Detect which cell encompasses the target text, then output its [X, Y] center coordinate. 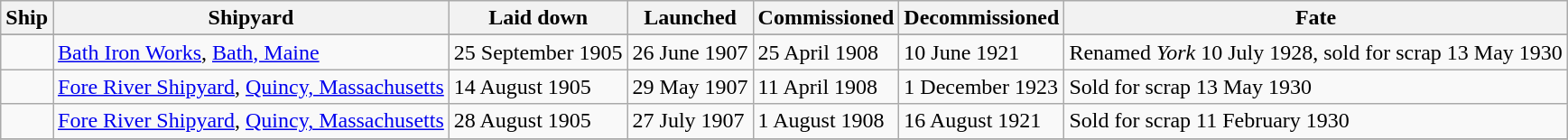
27 July 1907 [690, 121]
25 September 1905 [538, 52]
Fate [1316, 18]
Laid down [538, 18]
26 June 1907 [690, 52]
Sold for scrap 11 February 1930 [1316, 121]
Ship [27, 18]
14 August 1905 [538, 87]
29 May 1907 [690, 87]
1 December 1923 [982, 87]
Bath Iron Works, Bath, Maine [251, 52]
11 April 1908 [826, 87]
10 June 1921 [982, 52]
Sold for scrap 13 May 1930 [1316, 87]
Shipyard [251, 18]
Commissioned [826, 18]
16 August 1921 [982, 121]
Decommissioned [982, 18]
25 April 1908 [826, 52]
Renamed York 10 July 1928, sold for scrap 13 May 1930 [1316, 52]
1 August 1908 [826, 121]
Launched [690, 18]
28 August 1905 [538, 121]
